Provide the (X, Y) coordinate of the cell's center where the given text is located.  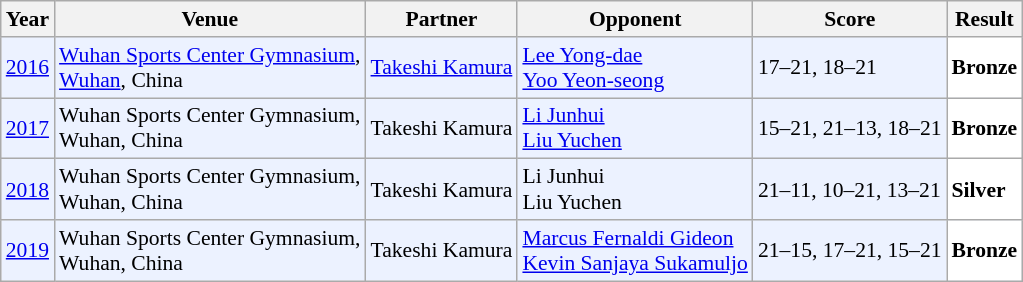
Result (985, 19)
17–21, 18–21 (850, 68)
Lee Yong-dae Yoo Yeon-seong (635, 68)
21–11, 10–21, 13–21 (850, 190)
2018 (28, 190)
2016 (28, 68)
Score (850, 19)
Opponent (635, 19)
21–15, 17–21, 15–21 (850, 250)
2019 (28, 250)
Partner (442, 19)
Silver (985, 190)
Venue (210, 19)
2017 (28, 128)
Year (28, 19)
Marcus Fernaldi Gideon Kevin Sanjaya Sukamuljo (635, 250)
15–21, 21–13, 18–21 (850, 128)
